From the cell containing the given text, extract its center point as [X, Y] coordinate. 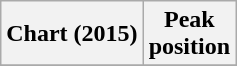
Peakposition [189, 34]
Chart (2015) [72, 34]
